Detect which cell encompasses the target text, then output its [x, y] center coordinate. 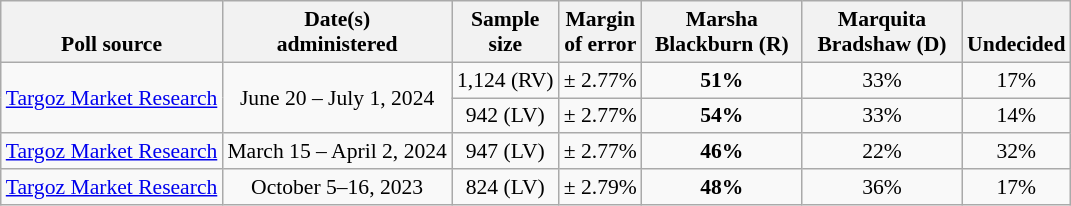
54% [722, 116]
MarshaBlackburn (R) [722, 32]
22% [882, 152]
51% [722, 80]
± 2.79% [600, 187]
MarquitaBradshaw (D) [882, 32]
36% [882, 187]
14% [1016, 116]
October 5–16, 2023 [337, 187]
Undecided [1016, 32]
March 15 – April 2, 2024 [337, 152]
942 (LV) [506, 116]
46% [722, 152]
Date(s)administered [337, 32]
824 (LV) [506, 187]
32% [1016, 152]
Marginof error [600, 32]
Poll source [112, 32]
Samplesize [506, 32]
1,124 (RV) [506, 80]
947 (LV) [506, 152]
June 20 – July 1, 2024 [337, 98]
48% [722, 187]
